Output the [X, Y] coordinate of the center of the cell containing the given text.  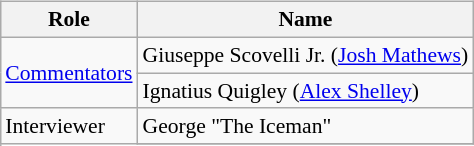
Name [306, 20]
Giuseppe Scovelli Jr. (Josh Mathews) [306, 55]
George "The Iceman" [306, 126]
Role [68, 20]
Ignatius Quigley (Alex Shelley) [306, 91]
Interviewer [68, 126]
Commentators [68, 72]
